Locate the cell with the specified text and output its [X, Y] center coordinate. 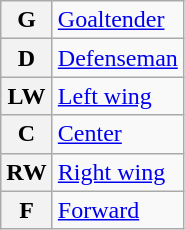
Center [118, 134]
Defenseman [118, 58]
D [27, 58]
LW [27, 96]
G [27, 20]
Right wing [118, 172]
RW [27, 172]
F [27, 210]
Goaltender [118, 20]
C [27, 134]
Left wing [118, 96]
Forward [118, 210]
